Return [X, Y] of the center of cell containing provided text 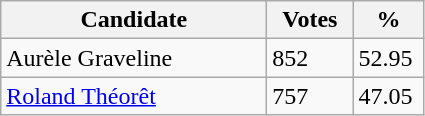
757 [310, 96]
Roland Théorêt [134, 96]
Aurèle Graveline [134, 58]
852 [310, 58]
Votes [310, 20]
% [388, 20]
52.95 [388, 58]
47.05 [388, 96]
Candidate [134, 20]
